Identify which cell holds the provided text, then report its [X, Y] central coordinate. 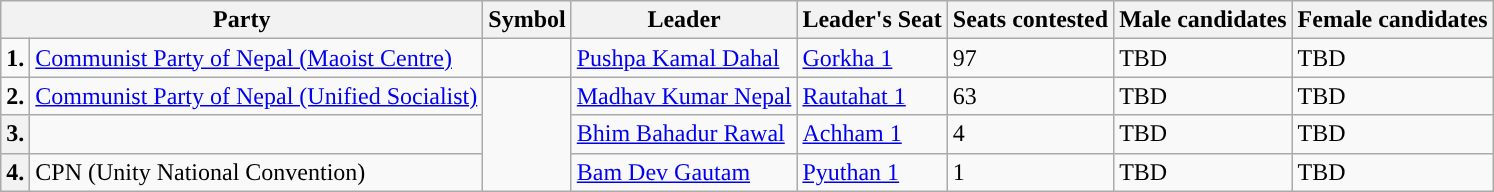
Seats contested [1030, 20]
Male candidates [1203, 20]
1 [1030, 172]
Rautahat 1 [872, 96]
Bhim Bahadur Rawal [684, 134]
Leader [684, 20]
Party [242, 20]
Communist Party of Nepal (Maoist Centre) [256, 58]
3. [16, 134]
Communist Party of Nepal (Unified Socialist) [256, 96]
Bam Dev Gautam [684, 172]
Madhav Kumar Nepal [684, 96]
2. [16, 96]
Pyuthan 1 [872, 172]
Gorkha 1 [872, 58]
Pushpa Kamal Dahal [684, 58]
97 [1030, 58]
CPN (Unity National Convention) [256, 172]
Female candidates [1392, 20]
Leader's Seat [872, 20]
4 [1030, 134]
63 [1030, 96]
Symbol [527, 20]
4. [16, 172]
Achham 1 [872, 134]
1. [16, 58]
